Return the [x, y] coordinate for the center point of the cell that contains the specified text.  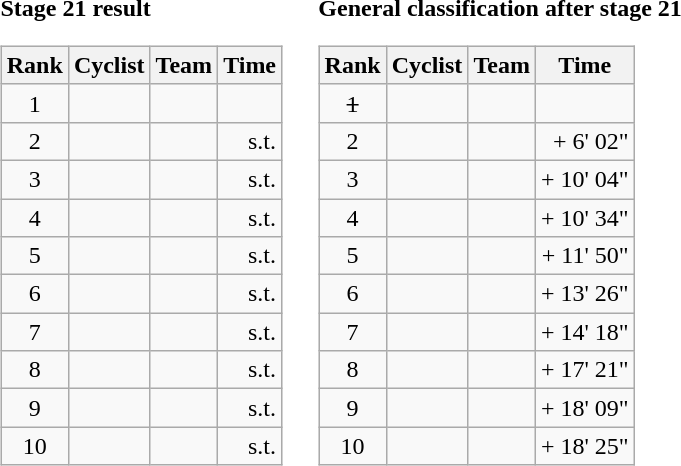
+ 13' 26" [584, 294]
+ 10' 34" [584, 217]
+ 11' 50" [584, 256]
+ 10' 04" [584, 179]
+ 14' 18" [584, 332]
+ 17' 21" [584, 370]
+ 18' 09" [584, 408]
+ 18' 25" [584, 446]
+ 6' 02" [584, 141]
